Provide the (X, Y) coordinate of the cell's center where the given text is located.  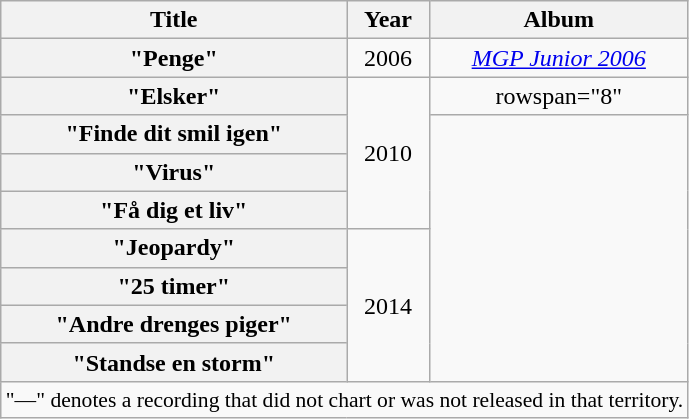
2010 (388, 153)
Album (558, 20)
"Virus" (174, 172)
Title (174, 20)
2006 (388, 58)
"25 timer" (174, 286)
"Finde dit smil igen" (174, 134)
"Jeopardy" (174, 248)
rowspan="8" (558, 96)
"Penge" (174, 58)
Year (388, 20)
2014 (388, 305)
"Andre drenges piger" (174, 324)
"—" denotes a recording that did not chart or was not released in that territory. (345, 399)
"Få dig et liv" (174, 210)
"Standse en storm" (174, 362)
MGP Junior 2006 (558, 58)
"Elsker" (174, 96)
